Locate the cell with the specified text and output its [x, y] center coordinate. 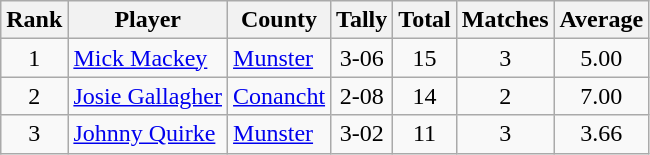
Average [602, 20]
Matches [505, 20]
3-06 [362, 58]
Player [148, 20]
Rank [34, 20]
14 [425, 96]
Mick Mackey [148, 58]
11 [425, 134]
Josie Gallagher [148, 96]
7.00 [602, 96]
County [280, 20]
Tally [362, 20]
5.00 [602, 58]
Total [425, 20]
1 [34, 58]
Johnny Quirke [148, 134]
3.66 [602, 134]
2-08 [362, 96]
3-02 [362, 134]
15 [425, 58]
Conancht [280, 96]
